Extract the [x, y] coordinate from the center of the cell holding the provided text.  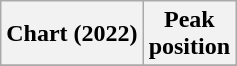
Chart (2022) [72, 34]
Peakposition [189, 34]
